Identify which cell holds the provided text, then report its [x, y] central coordinate. 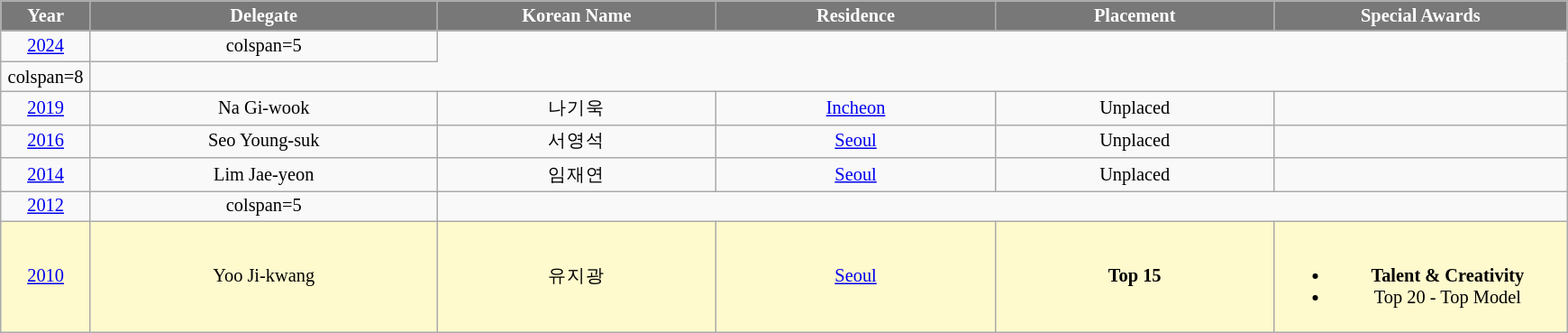
2012 [46, 206]
2016 [46, 141]
임재연 [577, 175]
Residence [856, 15]
Talent & CreativityTop 20 - Top Model [1420, 276]
2014 [46, 175]
Seo Young-suk [263, 141]
2019 [46, 108]
Special Awards [1420, 15]
Top 15 [1135, 276]
Incheon [856, 108]
Year [46, 15]
Na Gi-wook [263, 108]
Yoo Ji-kwang [263, 276]
Placement [1135, 15]
2010 [46, 276]
Korean Name [577, 15]
Lim Jae-yeon [263, 175]
Delegate [263, 15]
colspan=8 [46, 77]
서영석 [577, 141]
2024 [46, 46]
나기욱 [577, 108]
유지광 [577, 276]
